Search for the cell housing the specified text and yield its (x, y) center coordinate. 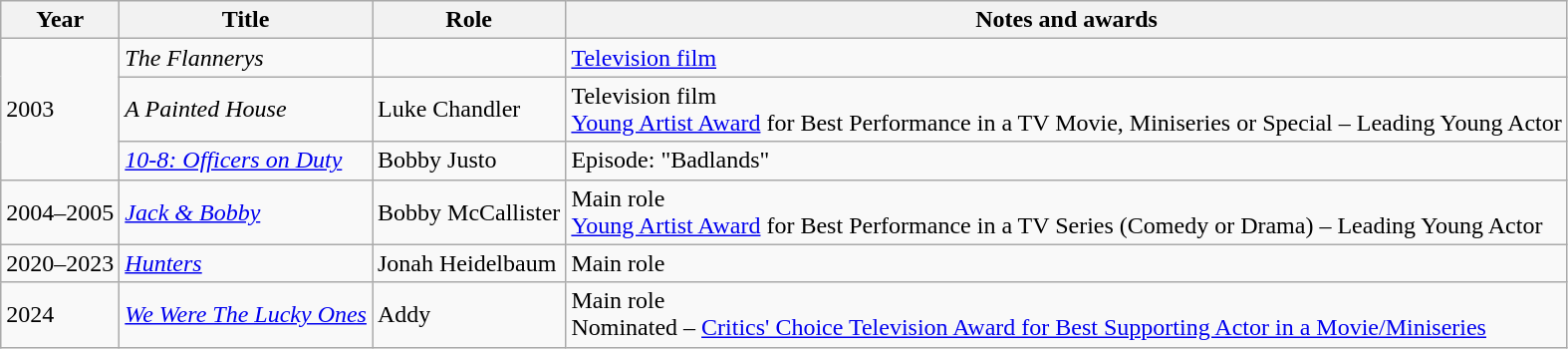
Bobby McCallister (469, 211)
Year (60, 20)
2020–2023 (60, 263)
Addy (469, 315)
A Painted House (246, 110)
Main roleNominated – Critics' Choice Television Award for Best Supporting Actor in a Movie/Miniseries (1066, 315)
We Were The Lucky Ones (246, 315)
Role (469, 20)
The Flannerys (246, 58)
2024 (60, 315)
Bobby Justo (469, 161)
Notes and awards (1066, 20)
Jack & Bobby (246, 211)
Title (246, 20)
Jonah Heidelbaum (469, 263)
10-8: Officers on Duty (246, 161)
Main roleYoung Artist Award for Best Performance in a TV Series (Comedy or Drama) – Leading Young Actor (1066, 211)
Television film (1066, 58)
Television filmYoung Artist Award for Best Performance in a TV Movie, Miniseries or Special – Leading Young Actor (1066, 110)
Episode: "Badlands" (1066, 161)
Hunters (246, 263)
2004–2005 (60, 211)
Luke Chandler (469, 110)
Main role (1066, 263)
2003 (60, 110)
